Return [x, y] of the center of cell containing provided text 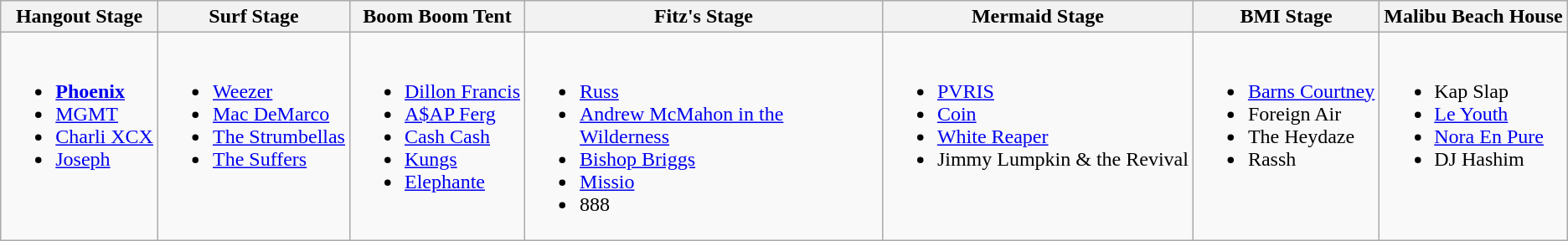
Kap SlapLe YouthNora En PureDJ Hashim [1474, 136]
Boom Boom Tent [437, 17]
Mermaid Stage [1037, 17]
PhoenixMGMTCharli XCXJoseph [80, 136]
Dillon FrancisA$AP FergCash CashKungsElephante [437, 136]
PVRISCoinWhite ReaperJimmy Lumpkin & the Revival [1037, 136]
WeezerMac DeMarcoThe StrumbellasThe Suffers [253, 136]
Malibu Beach House [1474, 17]
Hangout Stage [80, 17]
Fitz's Stage [704, 17]
Surf Stage [253, 17]
RussAndrew McMahon in the WildernessBishop BriggsMissio888 [704, 136]
Barns CourtneyForeign AirThe HeydazeRassh [1286, 136]
BMI Stage [1286, 17]
